Scan for the cell matching the given text and deliver its [X, Y] coordinate at center. 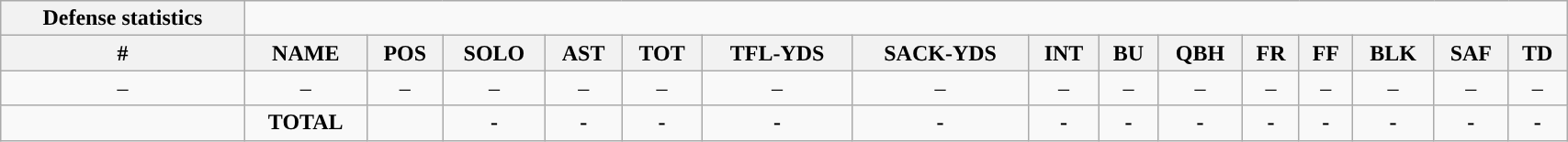
FR [1271, 53]
INT [1064, 53]
# [123, 53]
BLK [1393, 53]
AST [584, 53]
SAF [1472, 53]
BU [1129, 53]
Defense statistics [123, 18]
TOTAL [305, 123]
NAME [305, 53]
SACK-YDS [941, 53]
QBH [1200, 53]
TFL-YDS [777, 53]
SOLO [494, 53]
POS [404, 53]
TD [1538, 53]
TOT [662, 53]
FF [1325, 53]
